For the text-containing cell, return its midpoint in [x, y] coordinate format. 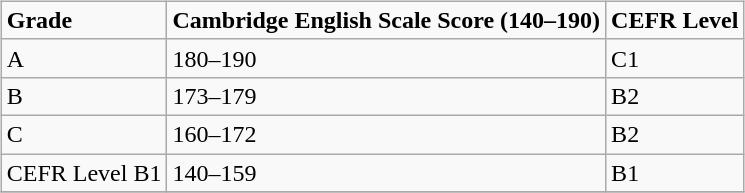
B1 [675, 173]
C [84, 134]
Cambridge English Scale Score (140–190) [386, 20]
140–159 [386, 173]
160–172 [386, 134]
180–190 [386, 58]
Grade [84, 20]
C1 [675, 58]
CEFR Level [675, 20]
CEFR Level B1 [84, 173]
A [84, 58]
B [84, 96]
173–179 [386, 96]
